Search for the cell housing the specified text and yield its [X, Y] center coordinate. 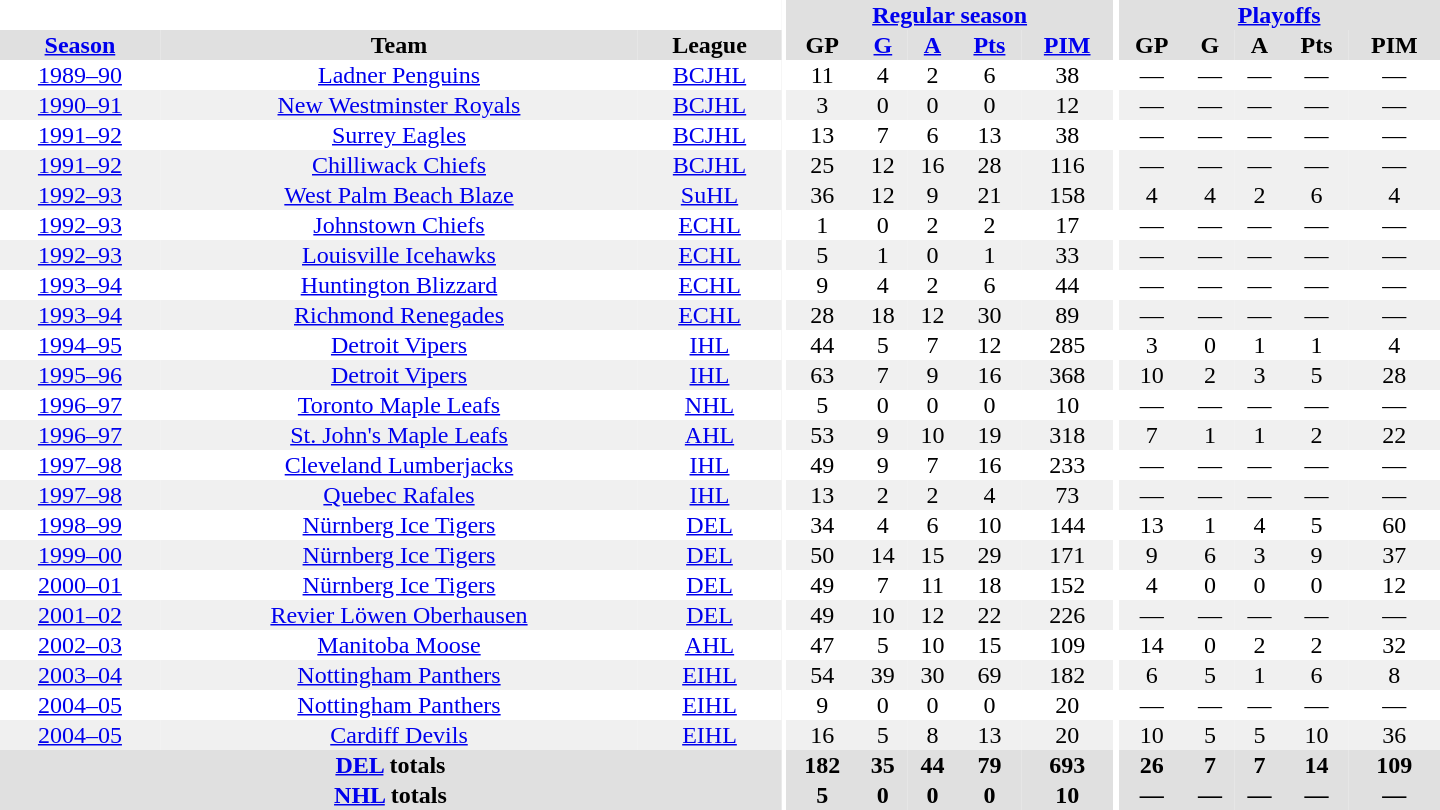
1995–96 [80, 375]
29 [989, 555]
318 [1068, 435]
SuHL [710, 195]
1990–91 [80, 105]
34 [822, 525]
233 [1068, 465]
21 [989, 195]
53 [822, 435]
37 [1394, 555]
116 [1068, 165]
79 [989, 765]
32 [1394, 645]
54 [822, 675]
Season [80, 45]
NHL [710, 405]
Team [399, 45]
Louisville Icehawks [399, 255]
1989–90 [80, 75]
DEL totals [390, 765]
1999–00 [80, 555]
368 [1068, 375]
47 [822, 645]
89 [1068, 315]
69 [989, 675]
158 [1068, 195]
17 [1068, 225]
60 [1394, 525]
2002–03 [80, 645]
League [710, 45]
Toronto Maple Leafs [399, 405]
Richmond Renegades [399, 315]
2001–02 [80, 615]
63 [822, 375]
73 [1068, 495]
50 [822, 555]
NHL totals [390, 795]
St. John's Maple Leafs [399, 435]
693 [1068, 765]
285 [1068, 345]
1994–95 [80, 345]
35 [883, 765]
33 [1068, 255]
Ladner Penguins [399, 75]
West Palm Beach Blaze [399, 195]
Cardiff Devils [399, 735]
Johnstown Chiefs [399, 225]
2003–04 [80, 675]
Chilliwack Chiefs [399, 165]
2000–01 [80, 585]
Cleveland Lumberjacks [399, 465]
26 [1152, 765]
Surrey Eagles [399, 135]
Quebec Rafales [399, 495]
19 [989, 435]
171 [1068, 555]
144 [1068, 525]
Huntington Blizzard [399, 285]
1998–99 [80, 525]
25 [822, 165]
Manitoba Moose [399, 645]
Playoffs [1279, 15]
New Westminster Royals [399, 105]
226 [1068, 615]
Revier Löwen Oberhausen [399, 615]
39 [883, 675]
152 [1068, 585]
Regular season [949, 15]
